Output the [X, Y] coordinate of the center of the cell containing the given text.  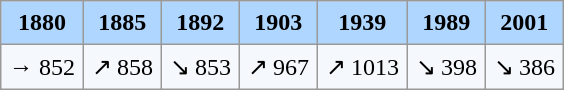
↗ 858 [122, 66]
1880 [42, 23]
1903 [278, 23]
↘ 398 [446, 66]
1989 [446, 23]
→ 852 [42, 66]
↘ 386 [524, 66]
2001 [524, 23]
↘ 853 [200, 66]
↗ 967 [278, 66]
1939 [362, 23]
1892 [200, 23]
↗ 1013 [362, 66]
1885 [122, 23]
